Output the [x, y] coordinate of the center of the cell containing the given text.  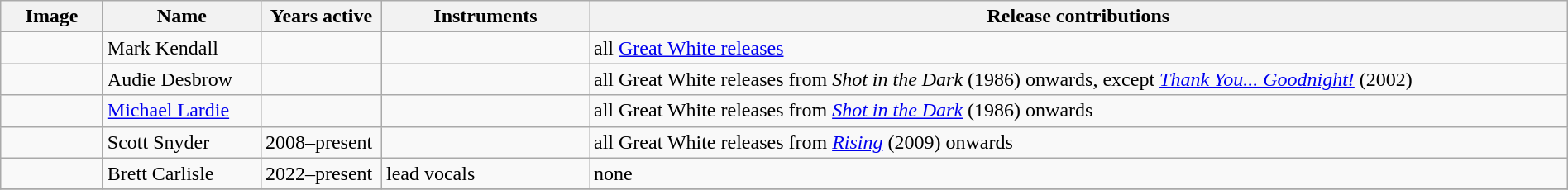
Mark Kendall [182, 48]
all Great White releases from Shot in the Dark (1986) onwards [1078, 111]
Scott Snyder [182, 142]
2008–present [321, 142]
Michael Lardie [182, 111]
Release contributions [1078, 17]
2022–present [321, 173]
Years active [321, 17]
lead vocals [485, 173]
Brett Carlisle [182, 173]
all Great White releases from Shot in the Dark (1986) onwards, except Thank You... Goodnight! (2002) [1078, 79]
none [1078, 173]
all Great White releases from Rising (2009) onwards [1078, 142]
all Great White releases [1078, 48]
Instruments [485, 17]
Image [52, 17]
Name [182, 17]
Audie Desbrow [182, 79]
